Return (x, y) of the center of cell containing provided text 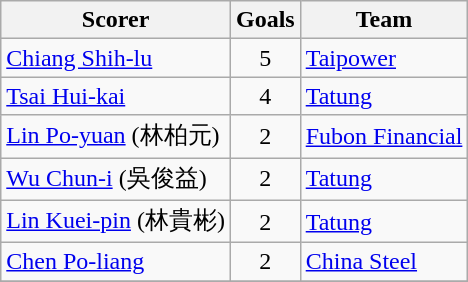
Chiang Shih-lu (116, 58)
Team (384, 20)
China Steel (384, 262)
Wu Chun-i (吳俊益) (116, 180)
Chen Po-liang (116, 262)
4 (265, 96)
Taipower (384, 58)
5 (265, 58)
Goals (265, 20)
Fubon Financial (384, 136)
Lin Kuei-pin (林貴彬) (116, 222)
Lin Po-yuan (林柏元) (116, 136)
Scorer (116, 20)
Tsai Hui-kai (116, 96)
